Determine the (X, Y) coordinate at the center of the cell enclosing the given text.  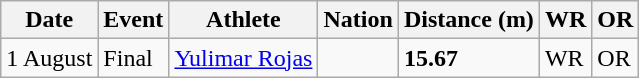
Event (134, 20)
Nation (358, 20)
1 August (50, 58)
Distance (m) (468, 20)
Final (134, 58)
Athlete (244, 20)
Yulimar Rojas (244, 58)
15.67 (468, 58)
Date (50, 20)
